For the text-containing cell, return its midpoint in [x, y] coordinate format. 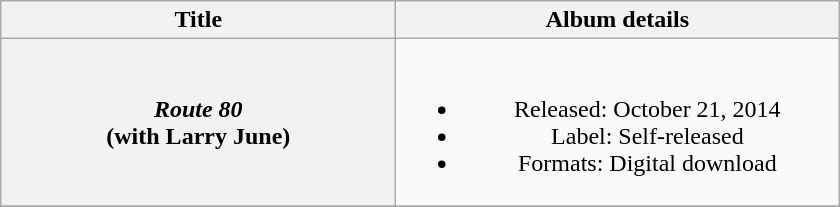
Route 80(with Larry June) [198, 122]
Title [198, 20]
Album details [618, 20]
Released: October 21, 2014Label: Self-releasedFormats: Digital download [618, 122]
